For the text-containing cell, return its midpoint in [X, Y] coordinate format. 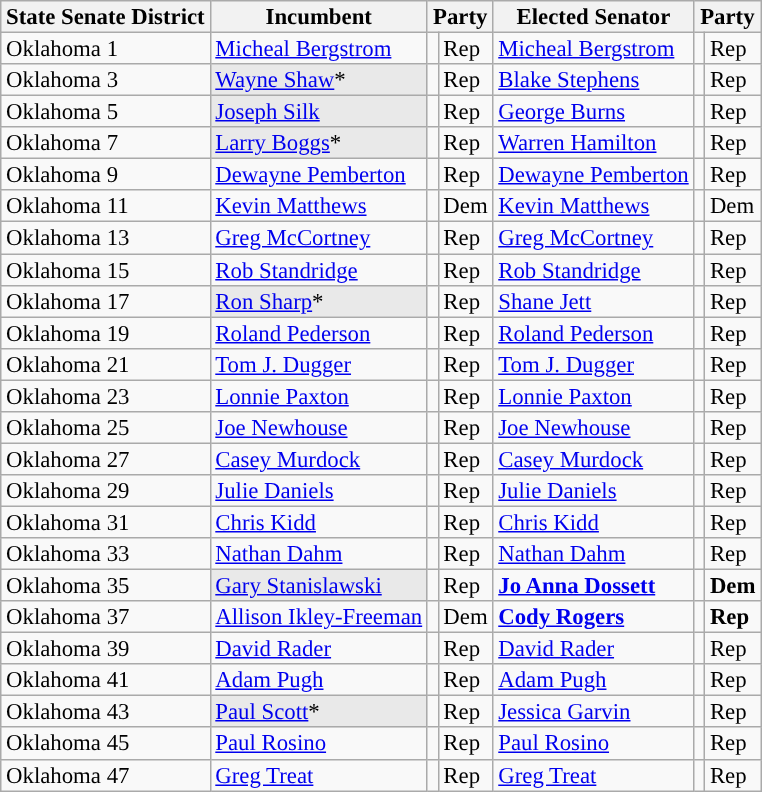
Oklahoma 17 [106, 301]
Oklahoma 43 [106, 712]
Oklahoma 29 [106, 491]
Jo Anna Dossett [594, 586]
Paul Scott* [318, 712]
Oklahoma 19 [106, 333]
Oklahoma 27 [106, 459]
Warren Hamilton [594, 143]
Oklahoma 13 [106, 238]
Wayne Shaw* [318, 80]
Blake Stephens [594, 80]
Oklahoma 47 [106, 775]
Oklahoma 9 [106, 175]
Oklahoma 39 [106, 649]
Oklahoma 21 [106, 364]
Oklahoma 1 [106, 49]
Oklahoma 25 [106, 428]
Oklahoma 45 [106, 744]
Oklahoma 31 [106, 522]
Allison Ikley-Freeman [318, 617]
Oklahoma 5 [106, 112]
Incumbent [318, 17]
Oklahoma 11 [106, 206]
Elected Senator [594, 17]
Oklahoma 7 [106, 143]
Oklahoma 41 [106, 680]
Jessica Garvin [594, 712]
Oklahoma 3 [106, 80]
Oklahoma 33 [106, 554]
Oklahoma 35 [106, 586]
Oklahoma 15 [106, 270]
Cody Rogers [594, 617]
George Burns [594, 112]
Shane Jett [594, 301]
Oklahoma 23 [106, 396]
Larry Boggs* [318, 143]
Ron Sharp* [318, 301]
State Senate District [106, 17]
Joseph Silk [318, 112]
Oklahoma 37 [106, 617]
Gary Stanislawski [318, 586]
